Output the [X, Y] coordinate of the center of the cell containing the given text.  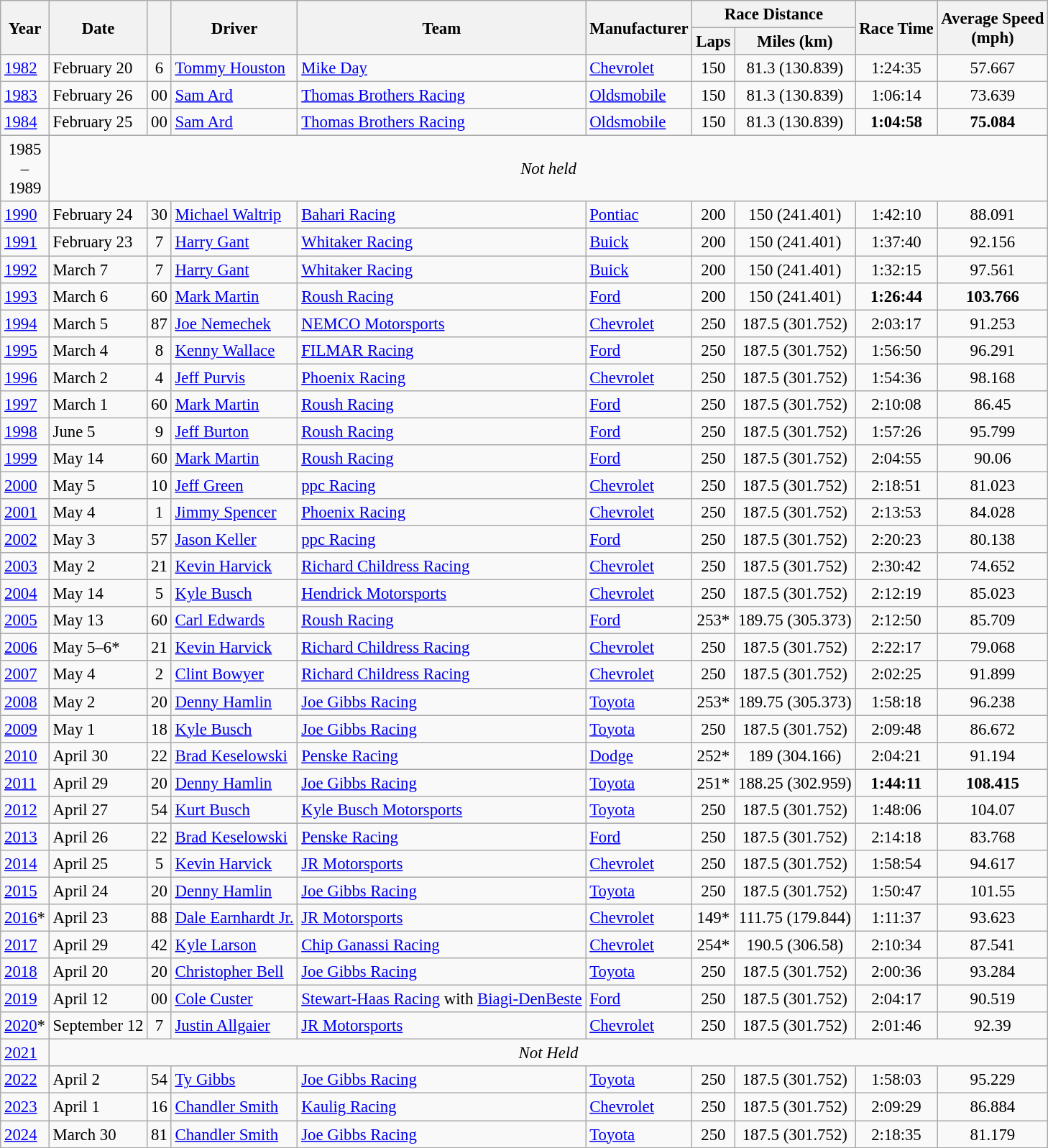
2018 [25, 972]
Chip Ganassi Racing [441, 945]
April 26 [98, 837]
2:02:25 [896, 675]
97.561 [993, 270]
2013 [25, 837]
Dale Earnhardt Jr. [234, 918]
2004 [25, 594]
75.084 [993, 122]
79.068 [993, 648]
Mike Day [441, 68]
111.75 (179.844) [795, 918]
2:13:53 [896, 513]
101.55 [993, 891]
Average Speed(mph) [993, 27]
2:01:46 [896, 1026]
2002 [25, 540]
2:00:36 [896, 972]
1993 [25, 296]
1:57:26 [896, 431]
2022 [25, 1080]
93.284 [993, 972]
1:37:40 [896, 242]
April 25 [98, 864]
2:10:08 [896, 405]
83.768 [993, 837]
2:04:17 [896, 999]
FILMAR Racing [441, 350]
2020* [25, 1026]
57.667 [993, 68]
2000 [25, 485]
149* [713, 918]
Driver [234, 27]
2010 [25, 756]
2014 [25, 864]
190.5 (306.58) [795, 945]
March 1 [98, 405]
1983 [25, 96]
1:32:15 [896, 270]
93.623 [993, 918]
Hendrick Motorsports [441, 594]
1:42:10 [896, 215]
Tommy Houston [234, 68]
2017 [25, 945]
Jeff Green [234, 485]
95.799 [993, 431]
2006 [25, 648]
Michael Waltrip [234, 215]
Cole Custer [234, 999]
1:58:03 [896, 1080]
Christopher Bell [234, 972]
April 27 [98, 810]
Kurt Busch [234, 810]
April 20 [98, 972]
1:04:58 [896, 122]
90.06 [993, 459]
2:22:17 [896, 648]
Laps [713, 42]
2016* [25, 918]
81.179 [993, 1134]
2:12:19 [896, 594]
Kenny Wallace [234, 350]
1:50:47 [896, 891]
1994 [25, 323]
85.709 [993, 620]
March 7 [98, 270]
Jimmy Spencer [234, 513]
1:24:35 [896, 68]
Jeff Burton [234, 431]
88.091 [993, 215]
10 [160, 485]
2:04:55 [896, 459]
91.899 [993, 675]
February 23 [98, 242]
108.415 [993, 783]
February 24 [98, 215]
March 30 [98, 1134]
Kaulig Racing [441, 1107]
1 [160, 513]
2019 [25, 999]
18 [160, 729]
2007 [25, 675]
4 [160, 377]
84.028 [993, 513]
February 20 [98, 68]
September 12 [98, 1026]
Dodge [639, 756]
1999 [25, 459]
103.766 [993, 296]
April 2 [98, 1080]
May 3 [98, 540]
May 5 [98, 485]
16 [160, 1107]
June 5 [98, 431]
1998 [25, 431]
February 25 [98, 122]
74.652 [993, 566]
85.023 [993, 594]
Race Time [896, 27]
1:06:14 [896, 96]
2024 [25, 1134]
2:09:29 [896, 1107]
2012 [25, 810]
May 1 [98, 729]
94.617 [993, 864]
Manufacturer [639, 27]
1:48:06 [896, 810]
2021 [25, 1053]
2:12:50 [896, 620]
57 [160, 540]
Kyle Larson [234, 945]
86.884 [993, 1107]
2:03:17 [896, 323]
April 24 [98, 891]
February 26 [98, 96]
2005 [25, 620]
2015 [25, 891]
1:26:44 [896, 296]
1:54:36 [896, 377]
2001 [25, 513]
1982 [25, 68]
2008 [25, 702]
1996 [25, 377]
2:20:23 [896, 540]
96.238 [993, 702]
Stewart-Haas Racing with Biagi-DenBeste [441, 999]
2:18:35 [896, 1134]
2011 [25, 783]
2:10:34 [896, 945]
1:11:37 [896, 918]
April 23 [98, 918]
81.023 [993, 485]
NEMCO Motorsports [441, 323]
1997 [25, 405]
9 [160, 431]
April 1 [98, 1107]
1985–1989 [25, 169]
Ty Gibbs [234, 1080]
March 2 [98, 377]
2:04:21 [896, 756]
2023 [25, 1107]
March 4 [98, 350]
1:58:18 [896, 702]
March 5 [98, 323]
Not Held [548, 1053]
189 (304.166) [795, 756]
95.229 [993, 1080]
2003 [25, 566]
Pontiac [639, 215]
87 [160, 323]
73.639 [993, 96]
2:30:42 [896, 566]
1:58:54 [896, 864]
254* [713, 945]
Joe Nemechek [234, 323]
1990 [25, 215]
87.541 [993, 945]
April 12 [98, 999]
92.156 [993, 242]
42 [160, 945]
Jeff Purvis [234, 377]
Year [25, 27]
91.253 [993, 323]
91.194 [993, 756]
30 [160, 215]
1:44:11 [896, 783]
86.45 [993, 405]
May 13 [98, 620]
2:09:48 [896, 729]
March 6 [98, 296]
Team [441, 27]
Kyle Busch Motorsports [441, 810]
Date [98, 27]
86.672 [993, 729]
Race Distance [773, 14]
6 [160, 68]
2:14:18 [896, 837]
1984 [25, 122]
Carl Edwards [234, 620]
Not held [548, 169]
98.168 [993, 377]
Jason Keller [234, 540]
188.25 (302.959) [795, 783]
96.291 [993, 350]
8 [160, 350]
92.39 [993, 1026]
80.138 [993, 540]
88 [160, 918]
Justin Allgaier [234, 1026]
May 5–6* [98, 648]
252* [713, 756]
Miles (km) [795, 42]
81 [160, 1134]
2 [160, 675]
90.519 [993, 999]
April 30 [98, 756]
1991 [25, 242]
2009 [25, 729]
2:18:51 [896, 485]
1992 [25, 270]
1:56:50 [896, 350]
1995 [25, 350]
251* [713, 783]
Clint Bowyer [234, 675]
Bahari Racing [441, 215]
104.07 [993, 810]
